Pinpoint the cell where the given text exists, returning its [X, Y] midpoint coordinate. 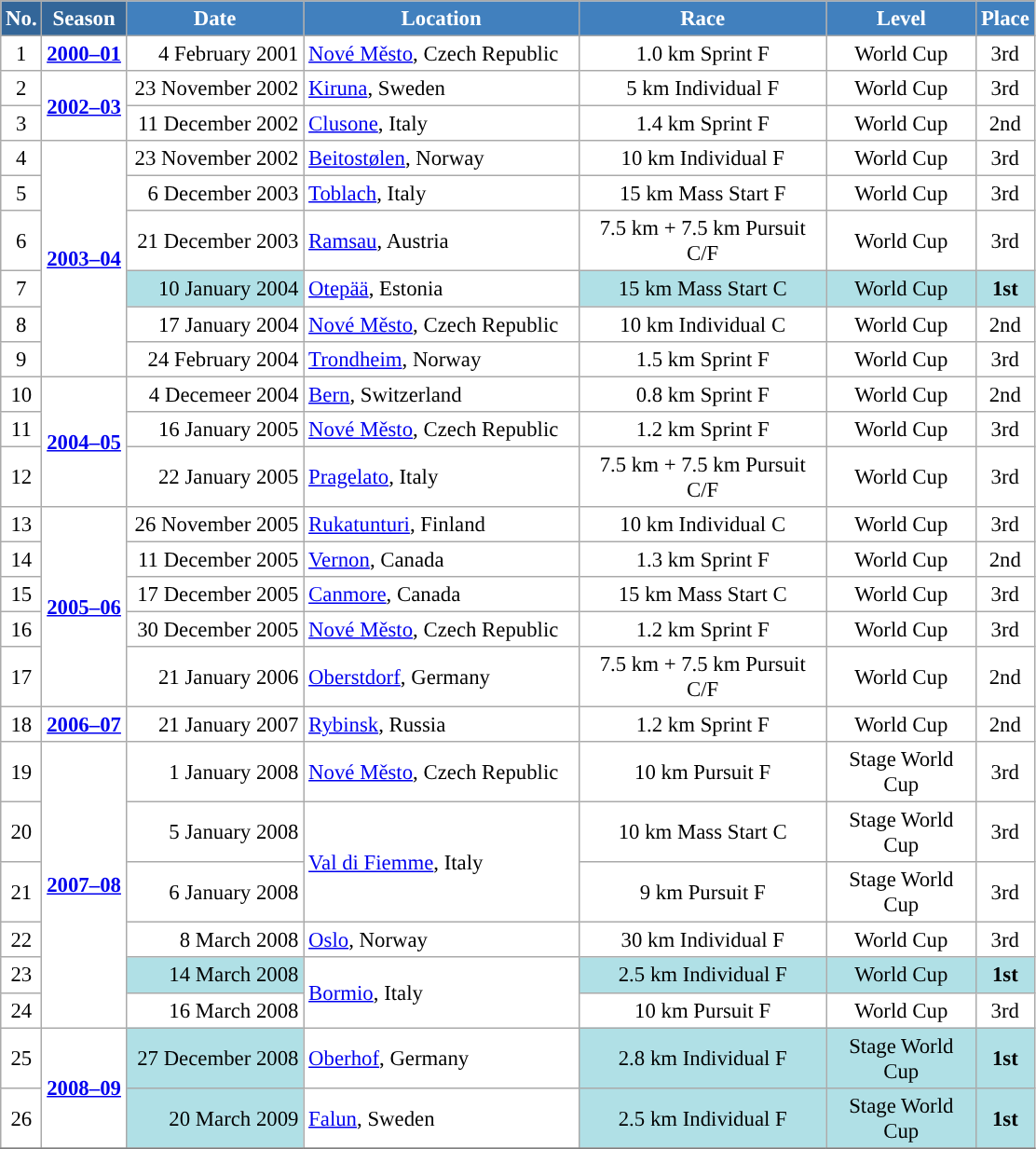
11 December 2005 [214, 559]
10 km Mass Start C [702, 833]
6 [21, 240]
20 March 2009 [214, 1118]
17 [21, 677]
2008–09 [84, 1088]
12 [21, 477]
5 km Individual F [702, 89]
6 December 2003 [214, 194]
30 December 2005 [214, 629]
2000–01 [84, 54]
Kiruna, Sweden [442, 89]
24 February 2004 [214, 359]
Canmore, Canada [442, 595]
22 [21, 940]
2003–04 [84, 259]
26 November 2005 [214, 525]
1.4 km Sprint F [702, 124]
Season [84, 19]
2.8 km Individual F [702, 1059]
No. [21, 19]
10 January 2004 [214, 289]
Pragelato, Italy [442, 477]
8 [21, 324]
7 [21, 289]
6 January 2008 [214, 893]
1.5 km Sprint F [702, 359]
16 [21, 629]
16 March 2008 [214, 1010]
2 [21, 89]
5 January 2008 [214, 833]
9 [21, 359]
18 [21, 725]
Rukatunturi, Finland [442, 525]
22 January 2005 [214, 477]
Otepää, Estonia [442, 289]
20 [21, 833]
Oslo, Norway [442, 940]
Rybinsk, Russia [442, 725]
15 km Mass Start F [702, 194]
4 Decemeer 2004 [214, 394]
11 [21, 429]
9 km Pursuit F [702, 893]
Location [442, 19]
0.8 km Sprint F [702, 394]
16 January 2005 [214, 429]
1 [21, 54]
27 December 2008 [214, 1059]
Toblach, Italy [442, 194]
13 [21, 525]
21 [21, 893]
24 [21, 1010]
10 km Individual F [702, 158]
1.3 km Sprint F [702, 559]
Clusone, Italy [442, 124]
17 January 2004 [214, 324]
21 December 2003 [214, 240]
30 km Individual F [702, 940]
1 January 2008 [214, 772]
4 [21, 158]
Val di Fiemme, Italy [442, 863]
15 [21, 595]
4 February 2001 [214, 54]
Place [1005, 19]
21 January 2007 [214, 725]
14 [21, 559]
26 [21, 1118]
25 [21, 1059]
21 January 2006 [214, 677]
10 [21, 394]
Level [902, 19]
Trondheim, Norway [442, 359]
2006–07 [84, 725]
23 [21, 976]
Race [702, 19]
Bormio, Italy [442, 993]
8 March 2008 [214, 940]
2007–08 [84, 885]
17 December 2005 [214, 595]
2002–03 [84, 106]
3 [21, 124]
1.0 km Sprint F [702, 54]
19 [21, 772]
Ramsau, Austria [442, 240]
Beitostølen, Norway [442, 158]
Falun, Sweden [442, 1118]
11 December 2002 [214, 124]
Vernon, Canada [442, 559]
2004–05 [84, 442]
5 [21, 194]
Date [214, 19]
Bern, Switzerland [442, 394]
2005–06 [84, 608]
Oberstdorf, Germany [442, 677]
14 March 2008 [214, 976]
Oberhof, Germany [442, 1059]
